Search for the cell housing the specified text and yield its [x, y] center coordinate. 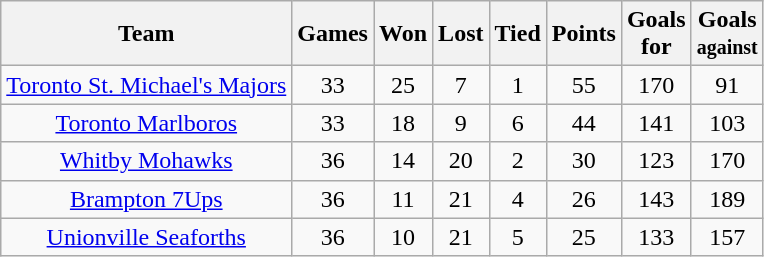
Toronto Marlboros [146, 123]
Games [333, 34]
Points [584, 34]
44 [584, 123]
11 [404, 199]
Won [404, 34]
30 [584, 161]
Whitby Mohawks [146, 161]
91 [727, 85]
6 [518, 123]
18 [404, 123]
55 [584, 85]
Unionville Seaforths [146, 237]
Lost [461, 34]
1 [518, 85]
26 [584, 199]
10 [404, 237]
123 [656, 161]
143 [656, 199]
Goalsfor [656, 34]
7 [461, 85]
Tied [518, 34]
Brampton 7Ups [146, 199]
Toronto St. Michael's Majors [146, 85]
157 [727, 237]
133 [656, 237]
189 [727, 199]
4 [518, 199]
9 [461, 123]
2 [518, 161]
141 [656, 123]
5 [518, 237]
Goalsagainst [727, 34]
103 [727, 123]
20 [461, 161]
14 [404, 161]
Team [146, 34]
